Detect which cell encompasses the target text, then output its [x, y] center coordinate. 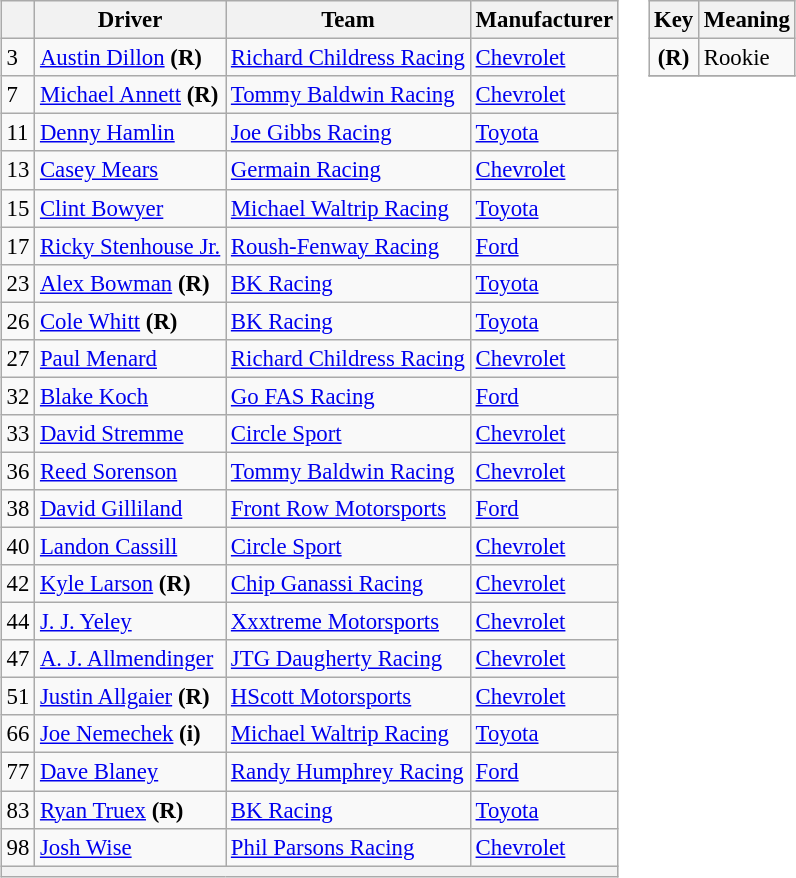
Cole Whitt (R) [130, 321]
Germain Racing [348, 170]
32 [18, 396]
Michael Annett (R) [130, 95]
Driver [130, 20]
83 [18, 809]
Key [674, 20]
33 [18, 434]
98 [18, 847]
77 [18, 772]
42 [18, 584]
Xxxtreme Motorsports [348, 622]
51 [18, 697]
3 [18, 58]
Justin Allgaier (R) [130, 697]
Ryan Truex (R) [130, 809]
15 [18, 208]
Kyle Larson (R) [130, 584]
7 [18, 95]
Chip Ganassi Racing [348, 584]
11 [18, 133]
27 [18, 358]
38 [18, 509]
Landon Cassill [130, 546]
66 [18, 734]
Front Row Motorsports [348, 509]
Dave Blaney [130, 772]
HScott Motorsports [348, 697]
Denny Hamlin [130, 133]
Ricky Stenhouse Jr. [130, 246]
David Gilliland [130, 509]
47 [18, 659]
Roush-Fenway Racing [348, 246]
(R) [674, 58]
Clint Bowyer [130, 208]
40 [18, 546]
Casey Mears [130, 170]
Blake Koch [130, 396]
Meaning [746, 20]
JTG Daugherty Racing [348, 659]
36 [18, 471]
Phil Parsons Racing [348, 847]
13 [18, 170]
Rookie [746, 58]
Joe Gibbs Racing [348, 133]
David Stremme [130, 434]
Randy Humphrey Racing [348, 772]
Manufacturer [544, 20]
Joe Nemechek (i) [130, 734]
J. J. Yeley [130, 622]
Go FAS Racing [348, 396]
Team [348, 20]
Reed Sorenson [130, 471]
Austin Dillon (R) [130, 58]
23 [18, 283]
A. J. Allmendinger [130, 659]
17 [18, 246]
Alex Bowman (R) [130, 283]
Paul Menard [130, 358]
44 [18, 622]
Josh Wise [130, 847]
26 [18, 321]
